Return [X, Y] of the center of cell containing provided text 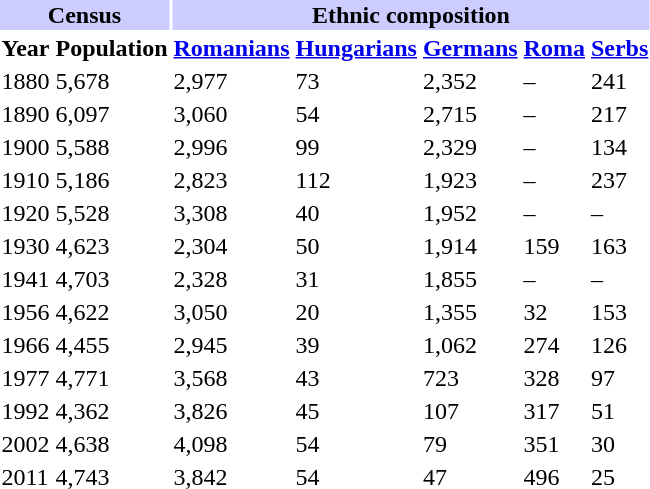
351 [554, 444]
Year [26, 48]
126 [619, 345]
5,588 [112, 147]
1,062 [470, 345]
3,060 [232, 114]
Ethnic composition [411, 15]
5,678 [112, 81]
50 [356, 246]
40 [356, 213]
1930 [26, 246]
2,304 [232, 246]
6,097 [112, 114]
4,771 [112, 378]
1900 [26, 147]
31 [356, 279]
1920 [26, 213]
99 [356, 147]
Census [84, 15]
217 [619, 114]
1941 [26, 279]
4,622 [112, 312]
79 [470, 444]
2,328 [232, 279]
2,715 [470, 114]
317 [554, 411]
4,362 [112, 411]
43 [356, 378]
2,352 [470, 81]
163 [619, 246]
241 [619, 81]
51 [619, 411]
30 [619, 444]
4,623 [112, 246]
3,050 [232, 312]
2,996 [232, 147]
1890 [26, 114]
1,855 [470, 279]
723 [470, 378]
2,945 [232, 345]
153 [619, 312]
97 [619, 378]
1,952 [470, 213]
3,308 [232, 213]
112 [356, 180]
2,823 [232, 180]
134 [619, 147]
20 [356, 312]
1,914 [470, 246]
1956 [26, 312]
Population [112, 48]
4,098 [232, 444]
Romanians [232, 48]
73 [356, 81]
Hungarians [356, 48]
1977 [26, 378]
1,355 [470, 312]
3,826 [232, 411]
4,455 [112, 345]
1910 [26, 180]
2002 [26, 444]
Germans [470, 48]
237 [619, 180]
4,703 [112, 279]
39 [356, 345]
1880 [26, 81]
1,923 [470, 180]
Roma [554, 48]
1966 [26, 345]
4,638 [112, 444]
32 [554, 312]
5,528 [112, 213]
2,977 [232, 81]
159 [554, 246]
274 [554, 345]
328 [554, 378]
3,568 [232, 378]
5,186 [112, 180]
1992 [26, 411]
2,329 [470, 147]
Serbs [619, 48]
45 [356, 411]
107 [470, 411]
